Output the [x, y] coordinate of the center of the cell containing the given text.  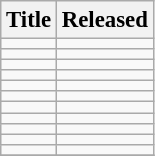
Released [104, 20]
Title [29, 20]
